Find where the given text appears and provide that cell's center as (x, y) coordinate. 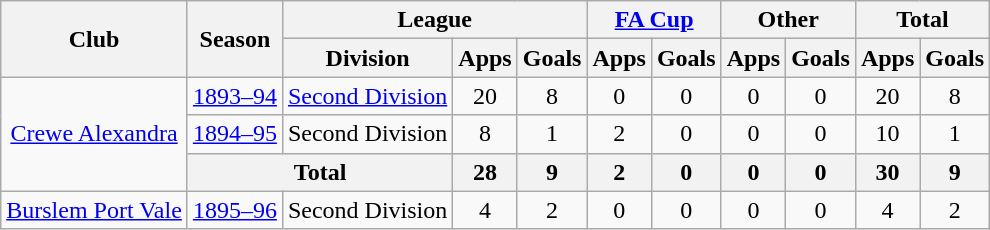
League (434, 20)
Club (94, 39)
Crewe Alexandra (94, 134)
Burslem Port Vale (94, 210)
30 (887, 172)
10 (887, 134)
Season (234, 39)
1893–94 (234, 96)
28 (485, 172)
1895–96 (234, 210)
Division (367, 58)
Other (788, 20)
FA Cup (654, 20)
1894–95 (234, 134)
